Determine the (x, y) coordinate at the center of the cell enclosing the given text.  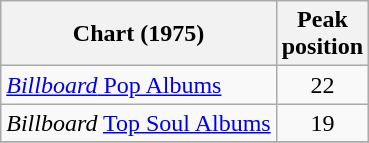
22 (322, 85)
Peakposition (322, 34)
Chart (1975) (138, 34)
Billboard Top Soul Albums (138, 123)
Billboard Pop Albums (138, 85)
19 (322, 123)
